Extract the [X, Y] coordinate from the center of the cell holding the provided text.  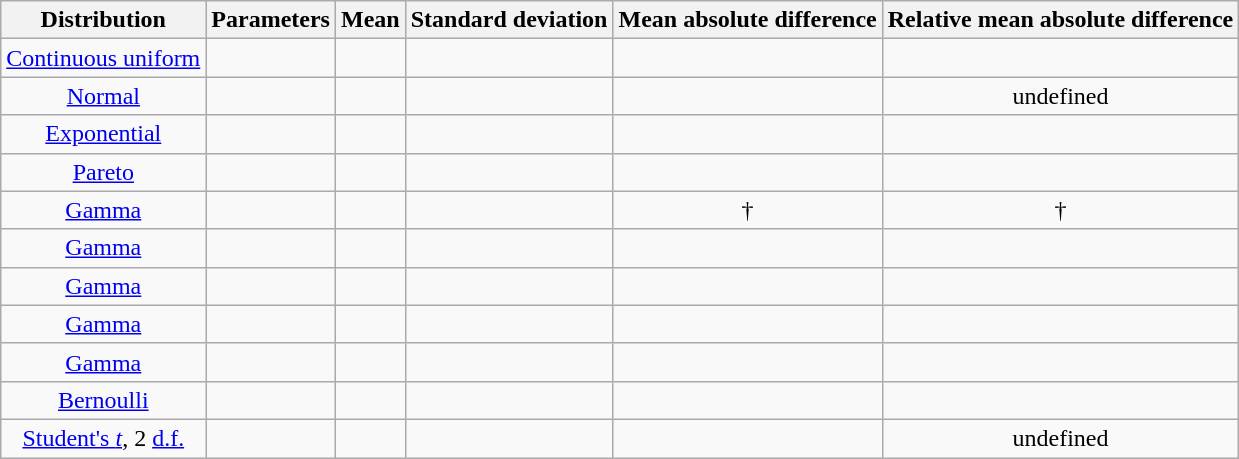
Parameters [271, 20]
Normal [104, 96]
Mean absolute difference [748, 20]
Bernoulli [104, 400]
Standard deviation [509, 20]
Exponential [104, 134]
Distribution [104, 20]
Relative mean absolute difference [1060, 20]
Continuous uniform [104, 58]
Mean [370, 20]
Pareto [104, 172]
Student's t, 2 d.f. [104, 438]
